Pinpoint the cell where the given text exists, returning its [X, Y] midpoint coordinate. 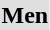
Men [25, 15]
